Capture the cell that displays the provided text and extract its (X, Y) central coordinate. 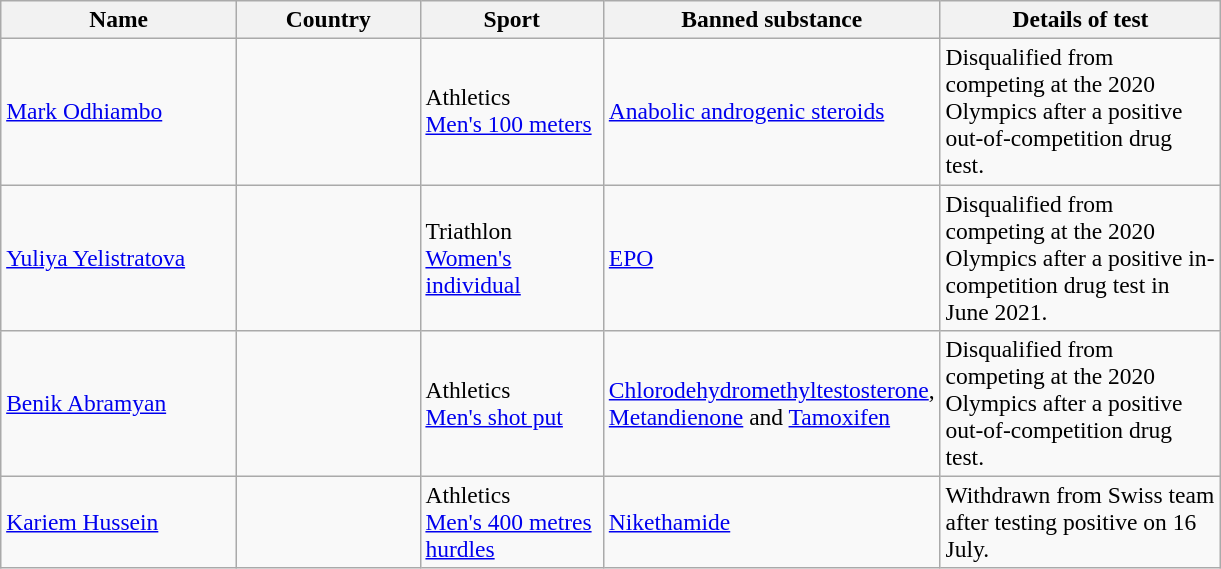
Nikethamide (772, 522)
Name (119, 19)
Kariem Hussein (119, 522)
Disqualified from competing at the 2020 Olympics after a positive in-competition drug test in June 2021. (1080, 257)
Athletics Men's shot put (512, 403)
Country (328, 19)
Banned substance (772, 19)
Sport (512, 19)
Benik Abramyan (119, 403)
Chlorodehydromethyltestosterone, Metandienone and Tamoxifen (772, 403)
Mark Odhiambo (119, 111)
Athletics Men's 100 meters (512, 111)
Withdrawn from Swiss team after testing positive on 16 July. (1080, 522)
Details of test (1080, 19)
Athletics Men's 400 metres hurdles (512, 522)
Triathlon Women's individual (512, 257)
Yuliya Yelistratova (119, 257)
Anabolic androgenic steroids (772, 111)
EPO (772, 257)
